From the cell containing the given text, extract its center point as [X, Y] coordinate. 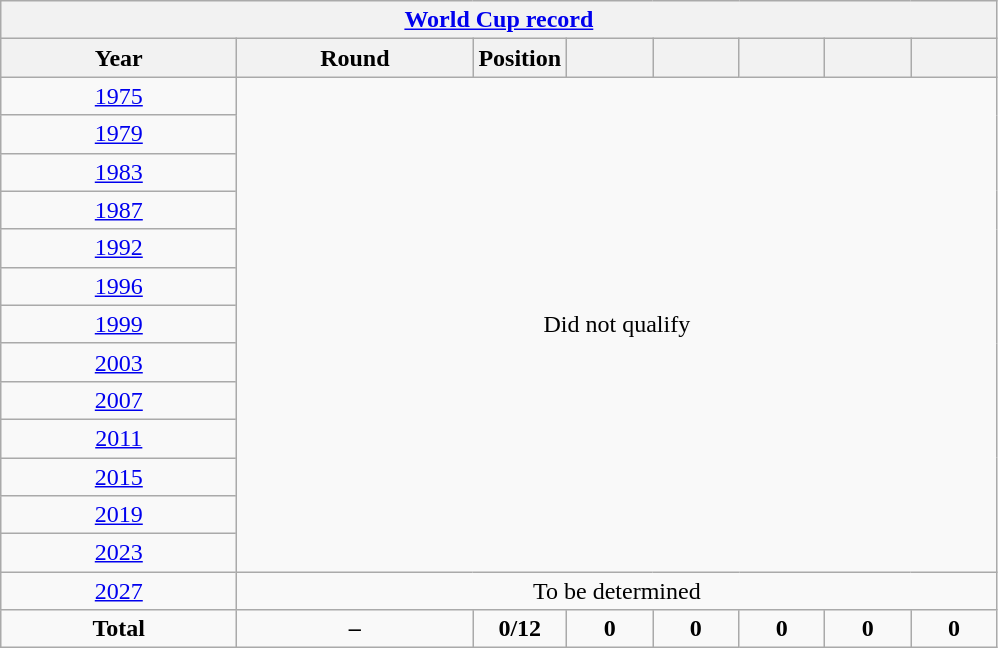
2023 [119, 553]
0/12 [520, 629]
1983 [119, 172]
Round [355, 58]
2015 [119, 477]
2011 [119, 438]
To be determined [617, 591]
2019 [119, 515]
1987 [119, 210]
2003 [119, 362]
Did not qualify [617, 324]
– [355, 629]
1975 [119, 96]
1979 [119, 134]
Position [520, 58]
World Cup record [499, 20]
1996 [119, 286]
2027 [119, 591]
2007 [119, 400]
1992 [119, 248]
1999 [119, 324]
Total [119, 629]
Year [119, 58]
